Pinpoint the cell where the given text exists, returning its [X, Y] midpoint coordinate. 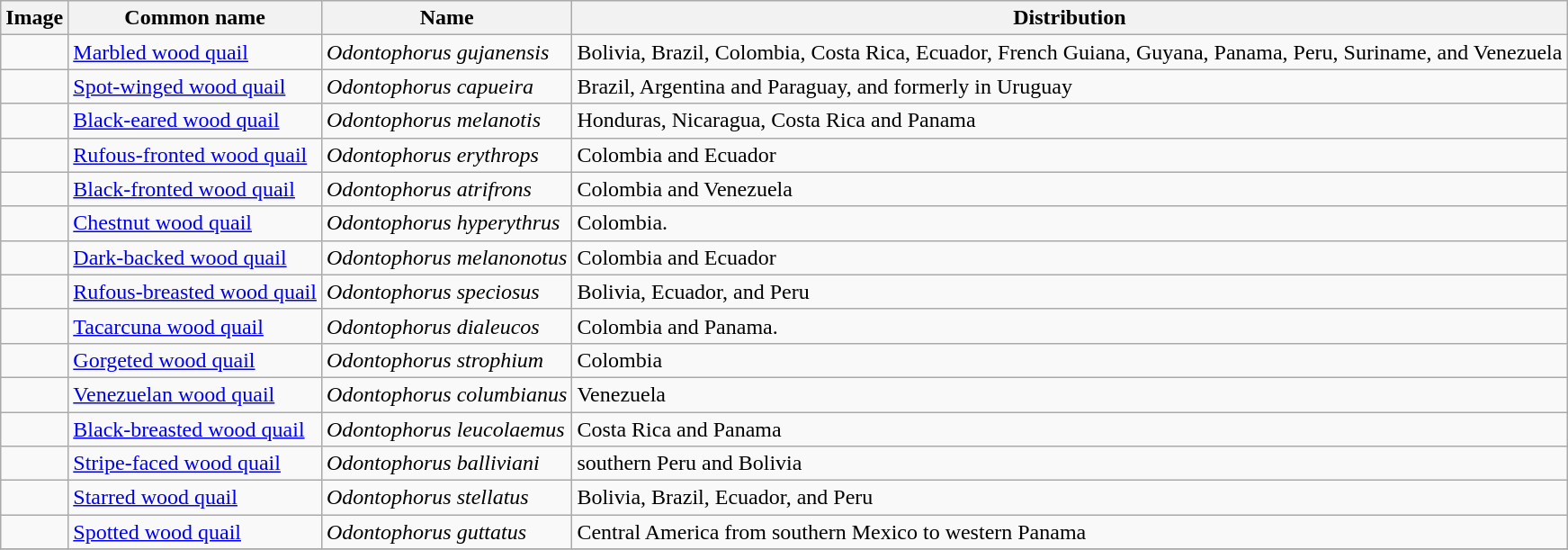
Spotted wood quail [195, 532]
Rufous-breasted wood quail [195, 292]
Venezuelan wood quail [195, 394]
Spot-winged wood quail [195, 86]
Odontophorus leucolaemus [446, 429]
Starred wood quail [195, 498]
Odontophorus strophium [446, 360]
Odontophorus capueira [446, 86]
Odontophorus stellatus [446, 498]
Honduras, Nicaragua, Costa Rica and Panama [1070, 121]
Odontophorus atrifrons [446, 189]
Odontophorus dialeucos [446, 326]
Image [34, 18]
Chestnut wood quail [195, 223]
Brazil, Argentina and Paraguay, and formerly in Uruguay [1070, 86]
southern Peru and Bolivia [1070, 464]
Bolivia, Ecuador, and Peru [1070, 292]
Central America from southern Mexico to western Panama [1070, 532]
Odontophorus hyperythrus [446, 223]
Bolivia, Brazil, Ecuador, and Peru [1070, 498]
Stripe-faced wood quail [195, 464]
Odontophorus melanonotus [446, 257]
Tacarcuna wood quail [195, 326]
Bolivia, Brazil, Colombia, Costa Rica, Ecuador, French Guiana, Guyana, Panama, Peru, Suriname, and Venezuela [1070, 52]
Costa Rica and Panama [1070, 429]
Odontophorus guttatus [446, 532]
Colombia and Venezuela [1070, 189]
Marbled wood quail [195, 52]
Dark-backed wood quail [195, 257]
Odontophorus erythrops [446, 155]
Venezuela [1070, 394]
Odontophorus speciosus [446, 292]
Name [446, 18]
Black-breasted wood quail [195, 429]
Rufous-fronted wood quail [195, 155]
Black-eared wood quail [195, 121]
Colombia. [1070, 223]
Odontophorus balliviani [446, 464]
Gorgeted wood quail [195, 360]
Black-fronted wood quail [195, 189]
Colombia [1070, 360]
Common name [195, 18]
Odontophorus melanotis [446, 121]
Colombia and Panama. [1070, 326]
Odontophorus gujanensis [446, 52]
Distribution [1070, 18]
Odontophorus columbianus [446, 394]
